Pinpoint the cell where the given text exists, returning its (X, Y) midpoint coordinate. 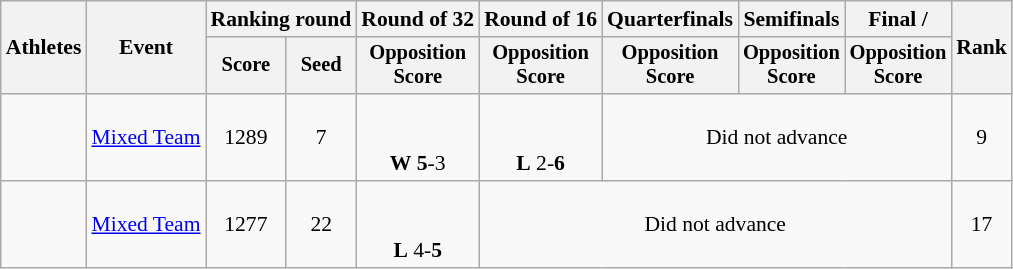
Seed (321, 66)
17 (982, 224)
L 4-5 (418, 224)
Final / (898, 19)
22 (321, 224)
Event (146, 48)
1289 (246, 138)
Athletes (44, 48)
W 5-3 (418, 138)
Quarterfinals (670, 19)
L 2-6 (540, 138)
7 (321, 138)
Rank (982, 48)
Round of 32 (418, 19)
Score (246, 66)
1277 (246, 224)
Ranking round (282, 19)
Semifinals (792, 19)
9 (982, 138)
Round of 16 (540, 19)
